Extract the [x, y] coordinate from the center of the cell holding the provided text.  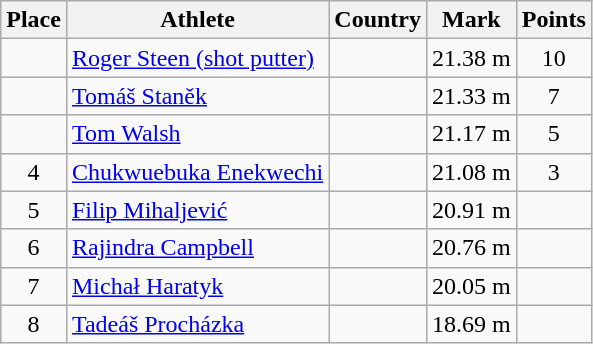
Country [378, 20]
Filip Mihaljević [197, 210]
18.69 m [472, 324]
10 [554, 58]
Tadeáš Procházka [197, 324]
Chukwuebuka Enekwechi [197, 172]
21.17 m [472, 134]
20.76 m [472, 248]
21.08 m [472, 172]
21.33 m [472, 96]
Tomáš Staněk [197, 96]
21.38 m [472, 58]
Michał Haratyk [197, 286]
Place [34, 20]
4 [34, 172]
20.91 m [472, 210]
Tom Walsh [197, 134]
Athlete [197, 20]
3 [554, 172]
6 [34, 248]
Mark [472, 20]
8 [34, 324]
Rajindra Campbell [197, 248]
20.05 m [472, 286]
Roger Steen (shot putter) [197, 58]
Points [554, 20]
